Search for the cell housing the specified text and yield its (X, Y) center coordinate. 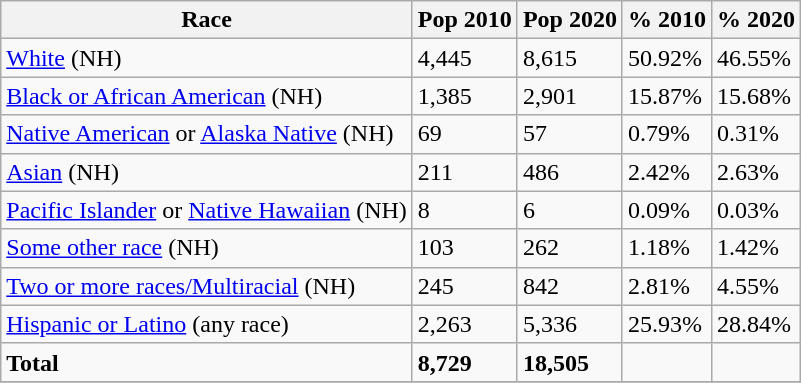
5,336 (570, 324)
1.42% (756, 248)
Pacific Islander or Native Hawaiian (NH) (207, 210)
0.09% (666, 210)
1.18% (666, 248)
Black or African American (NH) (207, 96)
842 (570, 286)
1,385 (464, 96)
486 (570, 172)
Pop 2010 (464, 20)
15.68% (756, 96)
8,729 (464, 362)
Native American or Alaska Native (NH) (207, 134)
103 (464, 248)
Hispanic or Latino (any race) (207, 324)
28.84% (756, 324)
46.55% (756, 58)
4,445 (464, 58)
White (NH) (207, 58)
0.79% (666, 134)
2.63% (756, 172)
245 (464, 286)
2,901 (570, 96)
2.81% (666, 286)
2.42% (666, 172)
69 (464, 134)
2,263 (464, 324)
0.31% (756, 134)
6 (570, 210)
Asian (NH) (207, 172)
18,505 (570, 362)
% 2020 (756, 20)
25.93% (666, 324)
211 (464, 172)
% 2010 (666, 20)
Two or more races/Multiracial (NH) (207, 286)
Pop 2020 (570, 20)
0.03% (756, 210)
Some other race (NH) (207, 248)
8 (464, 210)
4.55% (756, 286)
50.92% (666, 58)
Total (207, 362)
262 (570, 248)
Race (207, 20)
8,615 (570, 58)
15.87% (666, 96)
57 (570, 134)
